Determine the [x, y] coordinate at the center of the cell enclosing the given text.  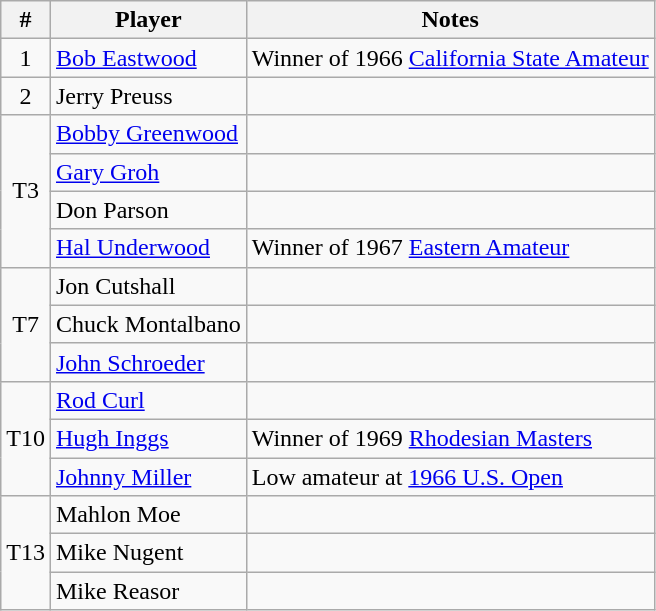
Notes [450, 20]
Hal Underwood [148, 248]
Gary Groh [148, 172]
Mike Nugent [148, 553]
2 [26, 96]
Jon Cutshall [148, 286]
T10 [26, 438]
T3 [26, 191]
Bobby Greenwood [148, 134]
Mike Reasor [148, 591]
Winner of 1966 California State Amateur [450, 58]
Rod Curl [148, 400]
Hugh Inggs [148, 438]
Winner of 1967 Eastern Amateur [450, 248]
Mahlon Moe [148, 515]
John Schroeder [148, 362]
Jerry Preuss [148, 96]
T13 [26, 553]
Chuck Montalbano [148, 324]
Don Parson [148, 210]
Johnny Miller [148, 477]
Winner of 1969 Rhodesian Masters [450, 438]
# [26, 20]
1 [26, 58]
Bob Eastwood [148, 58]
Player [148, 20]
Low amateur at 1966 U.S. Open [450, 477]
T7 [26, 324]
